Identify which cell holds the provided text, then report its (X, Y) central coordinate. 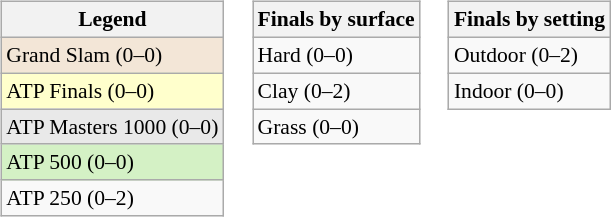
ATP Masters 1000 (0–0) (112, 127)
Indoor (0–0) (530, 91)
Hard (0–0) (336, 55)
ATP 250 (0–2) (112, 198)
Outdoor (0–2) (530, 55)
Finals by setting (530, 20)
Grand Slam (0–0) (112, 55)
Clay (0–2) (336, 91)
ATP Finals (0–0) (112, 91)
ATP 500 (0–0) (112, 162)
Legend (112, 20)
Finals by surface (336, 20)
Grass (0–0) (336, 127)
